Identify which cell holds the provided text, then report its (x, y) central coordinate. 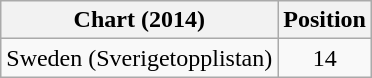
Sweden (Sverigetopplistan) (140, 58)
Chart (2014) (140, 20)
14 (325, 58)
Position (325, 20)
